Output the (X, Y) coordinate of the center of the cell containing the given text.  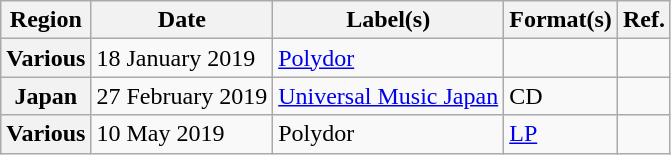
LP (561, 134)
10 May 2019 (182, 134)
Date (182, 20)
CD (561, 96)
Japan (46, 96)
Format(s) (561, 20)
27 February 2019 (182, 96)
Region (46, 20)
Universal Music Japan (388, 96)
Label(s) (388, 20)
18 January 2019 (182, 58)
Ref. (644, 20)
